Extract the (x, y) coordinate from the center of the cell holding the provided text.  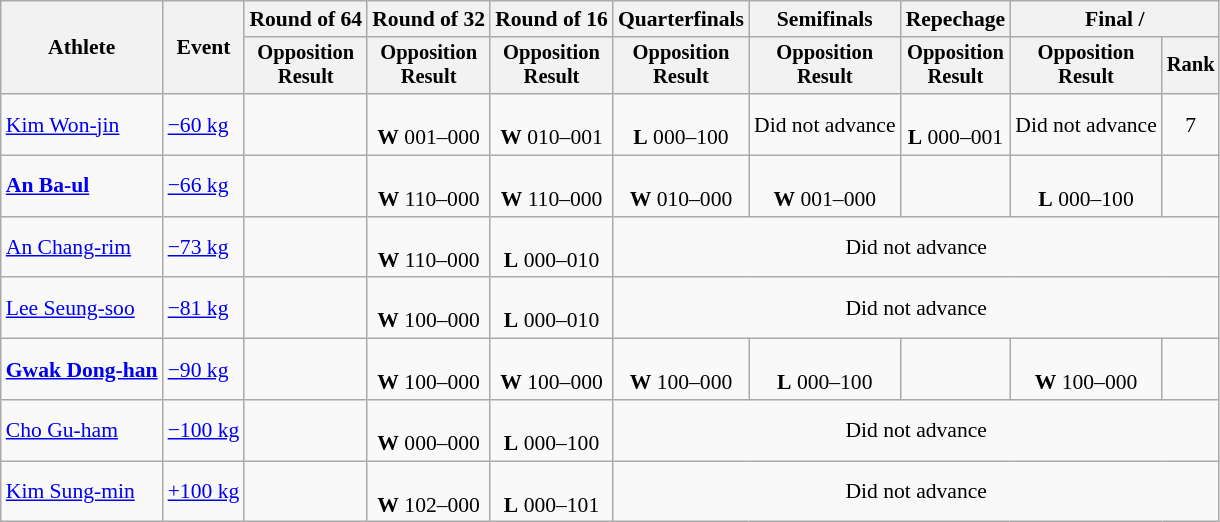
−66 kg (204, 186)
Round of 32 (428, 19)
Final / (1114, 19)
Gwak Dong-han (82, 370)
−90 kg (204, 370)
Kim Won-jin (82, 124)
An Chang-rim (82, 248)
Kim Sung-min (82, 492)
+100 kg (204, 492)
W 010–000 (681, 186)
W 010–001 (552, 124)
L 000–101 (552, 492)
Event (204, 48)
Quarterfinals (681, 19)
Round of 16 (552, 19)
Round of 64 (306, 19)
−100 kg (204, 430)
Cho Gu-ham (82, 430)
Lee Seung-soo (82, 308)
−73 kg (204, 248)
W 000–000 (428, 430)
−60 kg (204, 124)
Repechage (956, 19)
7 (1191, 124)
L 000–001 (956, 124)
An Ba-ul (82, 186)
Athlete (82, 48)
Rank (1191, 66)
Semifinals (825, 19)
W 102–000 (428, 492)
−81 kg (204, 308)
